Pinpoint the cell where the given text exists, returning its (X, Y) midpoint coordinate. 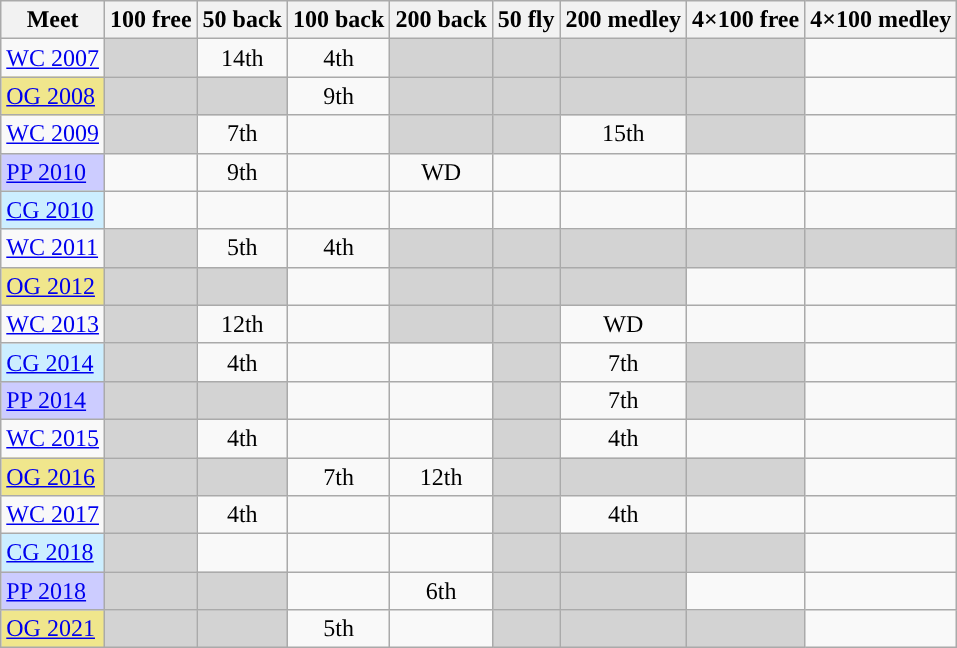
6th (441, 591)
WC 2007 (53, 58)
50 back (242, 20)
WC 2017 (53, 515)
50 fly (526, 20)
WC 2009 (53, 134)
OG 2016 (53, 477)
PP 2018 (53, 591)
4×100 free (745, 20)
OG 2008 (53, 96)
200 back (441, 20)
PP 2014 (53, 400)
15th (623, 134)
WC 2011 (53, 248)
Meet (53, 20)
14th (242, 58)
CG 2014 (53, 362)
CG 2018 (53, 553)
PP 2010 (53, 172)
OG 2021 (53, 629)
CG 2010 (53, 210)
OG 2012 (53, 286)
4×100 medley (881, 20)
WC 2013 (53, 324)
100 back (338, 20)
200 medley (623, 20)
WC 2015 (53, 438)
100 free (150, 20)
